Provide the (X, Y) coordinate of the cell's center where the given text is located.  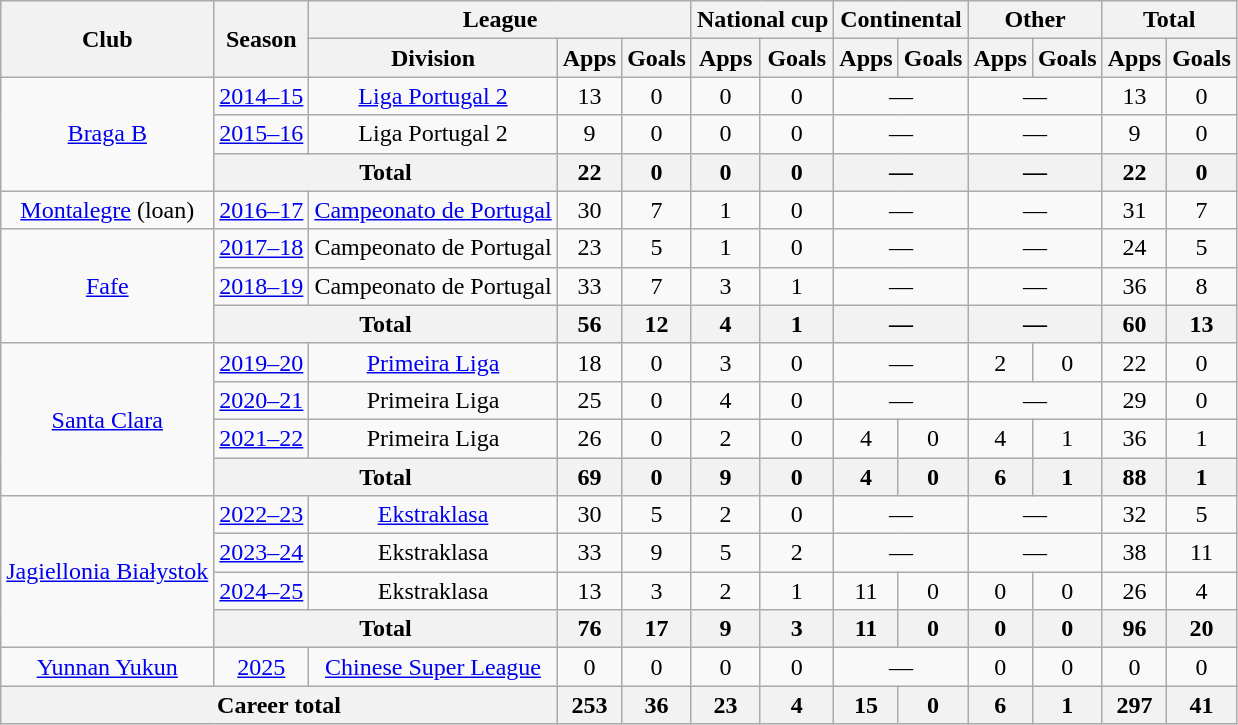
2014–15 (262, 96)
2025 (262, 667)
12 (657, 324)
Continental (901, 20)
2018–19 (262, 286)
2020–21 (262, 400)
Season (262, 39)
31 (1134, 210)
88 (1134, 477)
2024–25 (262, 591)
Jagiellonia Białystok (108, 572)
60 (1134, 324)
297 (1134, 705)
20 (1202, 629)
253 (589, 705)
Club (108, 39)
17 (657, 629)
18 (589, 362)
Chinese Super League (433, 667)
Santa Clara (108, 419)
2017–18 (262, 248)
2019–20 (262, 362)
2016–17 (262, 210)
National cup (762, 20)
2022–23 (262, 515)
41 (1202, 705)
76 (589, 629)
Montalegre (loan) (108, 210)
15 (866, 705)
69 (589, 477)
Division (433, 58)
Yunnan Yukun (108, 667)
29 (1134, 400)
24 (1134, 248)
Career total (279, 705)
Fafe (108, 286)
32 (1134, 515)
2015–16 (262, 134)
56 (589, 324)
38 (1134, 553)
2023–24 (262, 553)
Braga B (108, 134)
League (500, 20)
96 (1134, 629)
Other (1035, 20)
2021–22 (262, 438)
8 (1202, 286)
25 (589, 400)
